Scan for the cell matching the given text and deliver its [X, Y] coordinate at center. 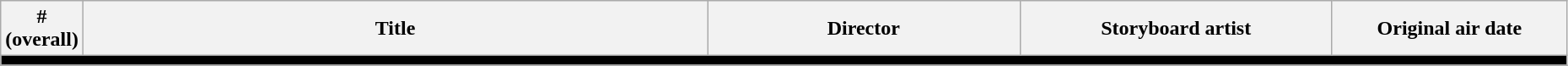
Original air date [1449, 29]
Storyboard artist [1176, 29]
Title [395, 29]
Director [864, 29]
#(overall) [42, 29]
